Output the [x, y] coordinate of the center of the cell containing the given text.  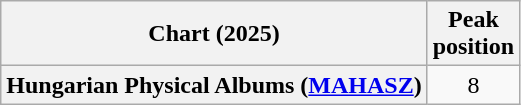
Hungarian Physical Albums (MAHASZ) [214, 85]
8 [473, 85]
Peakposition [473, 34]
Chart (2025) [214, 34]
